Extract the (x, y) coordinate from the center of the cell holding the provided text.  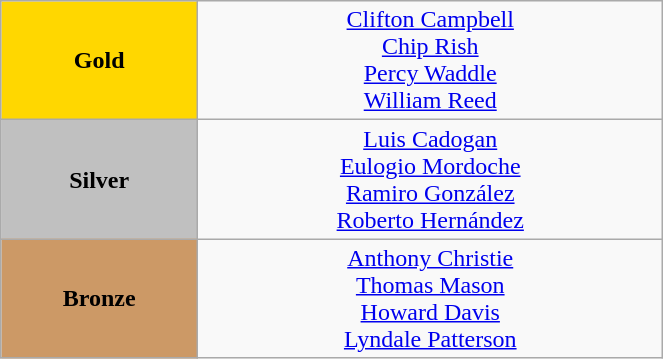
Silver (100, 180)
Luis CadoganEulogio MordocheRamiro GonzálezRoberto Hernández (430, 180)
Bronze (100, 298)
Anthony ChristieThomas MasonHoward DavisLyndale Patterson (430, 298)
Gold (100, 60)
Clifton CampbellChip RishPercy WaddleWilliam Reed (430, 60)
